Search for the cell housing the specified text and yield its (x, y) center coordinate. 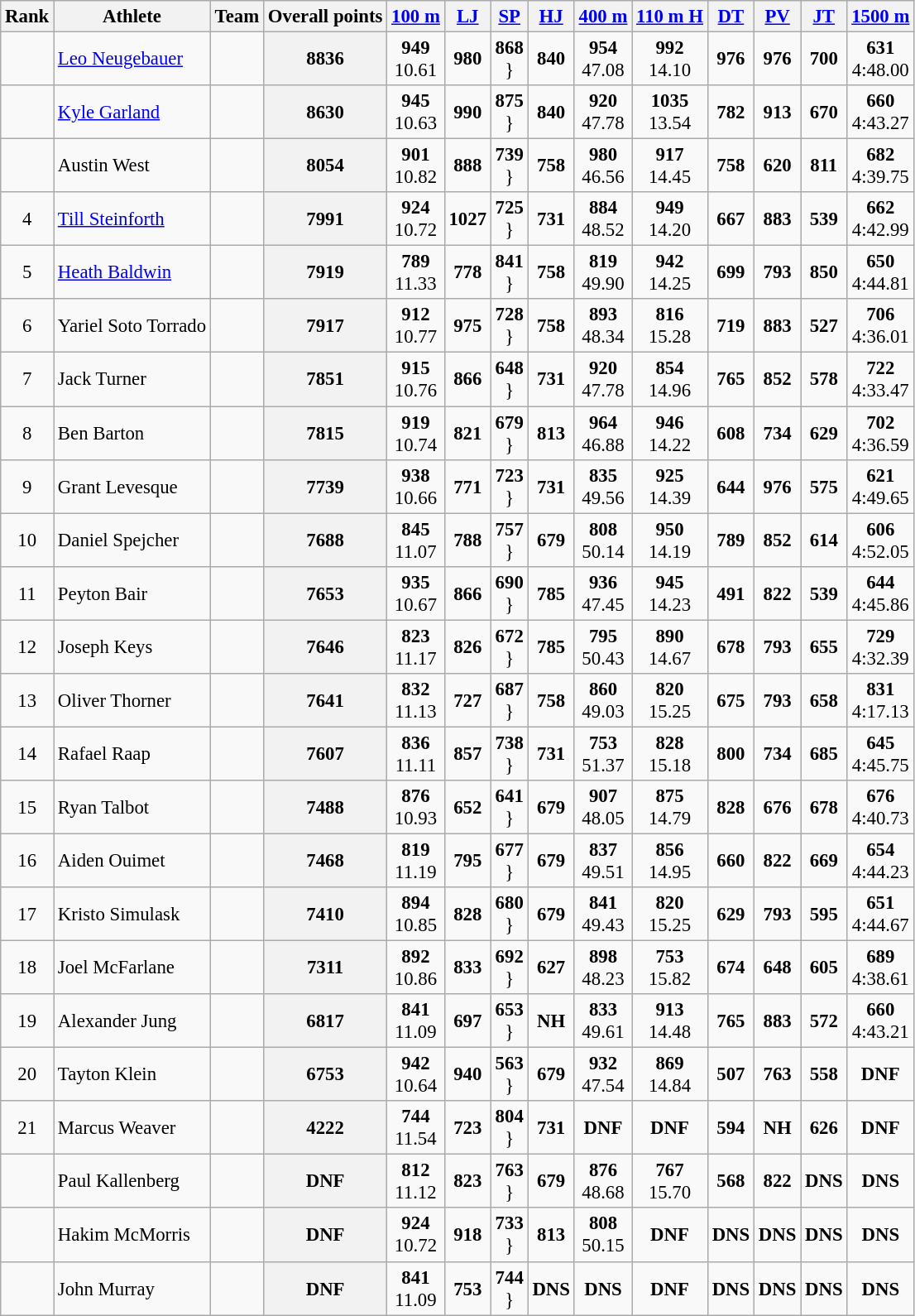
727 (467, 700)
652 (467, 808)
680} (510, 914)
81211.12 (415, 1182)
6514:44.67 (880, 914)
670 (824, 113)
527 (824, 326)
Heath Baldwin (132, 273)
7064:36.01 (880, 326)
5 (27, 273)
7917 (326, 326)
627 (551, 968)
804} (510, 1127)
644 (731, 487)
868} (510, 60)
850 (824, 273)
620 (778, 166)
692} (510, 968)
Marcus Weaver (132, 1127)
6 (27, 326)
15 (27, 808)
Tayton Klein (132, 1074)
74411.54 (415, 1127)
83611.11 (415, 753)
685 (824, 753)
841} (510, 273)
18 (27, 968)
795 (467, 861)
875} (510, 113)
87648.68 (602, 1182)
7607 (326, 753)
608 (731, 434)
6064:52.05 (880, 540)
Rank (27, 17)
86049.03 (602, 700)
6314:48.00 (880, 60)
94514.23 (670, 593)
89014.67 (670, 647)
823 (467, 1182)
7851 (326, 379)
660 (731, 861)
8314:17.13 (880, 700)
558 (824, 1074)
91314.48 (670, 1021)
8630 (326, 113)
789 (731, 540)
89410.85 (415, 914)
11 (27, 593)
82311.17 (415, 647)
913 (778, 113)
7653 (326, 593)
Kristo Simulask (132, 914)
95447.08 (602, 60)
78911.33 (415, 273)
80850.14 (602, 540)
578 (824, 379)
Peyton Bair (132, 593)
10 (27, 540)
7311 (326, 968)
DT (731, 17)
6624:42.99 (880, 219)
7646 (326, 647)
821 (467, 434)
4222 (326, 1127)
82815.18 (670, 753)
605 (824, 968)
7410 (326, 914)
98046.56 (602, 166)
87514.79 (670, 808)
13 (27, 700)
6444:45.86 (880, 593)
733} (510, 1235)
697 (467, 1021)
7224:33.47 (880, 379)
Hakim McMorris (132, 1235)
614 (824, 540)
99214.10 (670, 60)
91210.77 (415, 326)
92514.39 (670, 487)
96446.88 (602, 434)
669 (824, 861)
575 (824, 487)
81615.28 (670, 326)
655 (824, 647)
90748.05 (602, 808)
811 (824, 166)
Paul Kallenberg (132, 1182)
HJ (551, 17)
700 (824, 60)
857 (467, 753)
Yariel Soto Torrado (132, 326)
79550.43 (602, 647)
763} (510, 1182)
679} (510, 434)
76715.70 (670, 1182)
725} (510, 219)
9 (27, 487)
94614.22 (670, 434)
Athlete (132, 17)
7815 (326, 434)
1500 m (880, 17)
728} (510, 326)
8 (27, 434)
94210.64 (415, 1074)
Team (237, 17)
6454:45.75 (880, 753)
83549.56 (602, 487)
Aiden Ouimet (132, 861)
110 m H (670, 17)
833 (467, 968)
Austin West (132, 166)
753 (467, 1288)
94214.25 (670, 273)
6817 (326, 1021)
LJ (467, 17)
888 (467, 166)
Ben Barton (132, 434)
6894:38.61 (880, 968)
Overall points (326, 17)
719 (731, 326)
Daniel Spejcher (132, 540)
788 (467, 540)
778 (467, 273)
21 (27, 1127)
7 (27, 379)
Alexander Jung (132, 1021)
677} (510, 861)
75351.37 (602, 753)
800 (731, 753)
674 (731, 968)
676 (778, 808)
675 (731, 700)
6544:44.23 (880, 861)
658 (824, 700)
6214:49.65 (880, 487)
19 (27, 1021)
723 (467, 1127)
91910.74 (415, 434)
739} (510, 166)
648} (510, 379)
738} (510, 753)
90110.82 (415, 166)
572 (824, 1021)
84149.43 (602, 914)
648 (778, 968)
7468 (326, 861)
4 (27, 219)
7488 (326, 808)
89348.34 (602, 326)
94910.61 (415, 60)
91510.76 (415, 379)
20 (27, 1074)
595 (824, 914)
782 (731, 113)
723} (510, 487)
7688 (326, 540)
Jack Turner (132, 379)
Leo Neugebauer (132, 60)
7294:32.39 (880, 647)
7024:36.59 (880, 434)
103513.54 (670, 113)
8054 (326, 166)
667 (731, 219)
80850.15 (602, 1235)
Rafael Raap (132, 753)
6824:39.75 (880, 166)
653} (510, 1021)
7919 (326, 273)
626 (824, 1127)
507 (731, 1074)
94510.63 (415, 113)
83749.51 (602, 861)
83211.13 (415, 700)
687} (510, 700)
87610.93 (415, 808)
75315.82 (670, 968)
918 (467, 1235)
568 (731, 1182)
975 (467, 326)
PV (778, 17)
6604:43.27 (880, 113)
400 m (602, 17)
81911.19 (415, 861)
John Murray (132, 1288)
1027 (467, 219)
594 (731, 1127)
Joseph Keys (132, 647)
7739 (326, 487)
6604:43.21 (880, 1021)
86914.84 (670, 1074)
690} (510, 593)
Joel McFarlane (132, 968)
Kyle Garland (132, 113)
990 (467, 113)
6764:40.73 (880, 808)
763 (778, 1074)
93247.54 (602, 1074)
563} (510, 1074)
JT (824, 17)
Ryan Talbot (132, 808)
91714.45 (670, 166)
100 m (415, 17)
7641 (326, 700)
89848.23 (602, 968)
85614.95 (670, 861)
826 (467, 647)
83349.61 (602, 1021)
771 (467, 487)
6504:44.81 (880, 273)
84511.07 (415, 540)
89210.86 (415, 968)
491 (731, 593)
Till Steinforth (132, 219)
16 (27, 861)
94914.20 (670, 219)
672} (510, 647)
95014.19 (670, 540)
93647.45 (602, 593)
SP (510, 17)
6753 (326, 1074)
81949.90 (602, 273)
17 (27, 914)
7991 (326, 219)
12 (27, 647)
8836 (326, 60)
85414.96 (670, 379)
757} (510, 540)
940 (467, 1074)
744} (510, 1288)
641} (510, 808)
93510.67 (415, 593)
699 (731, 273)
980 (467, 60)
14 (27, 753)
Oliver Thorner (132, 700)
93810.66 (415, 487)
88448.52 (602, 219)
Grant Levesque (132, 487)
